Search for the cell housing the specified text and yield its [X, Y] center coordinate. 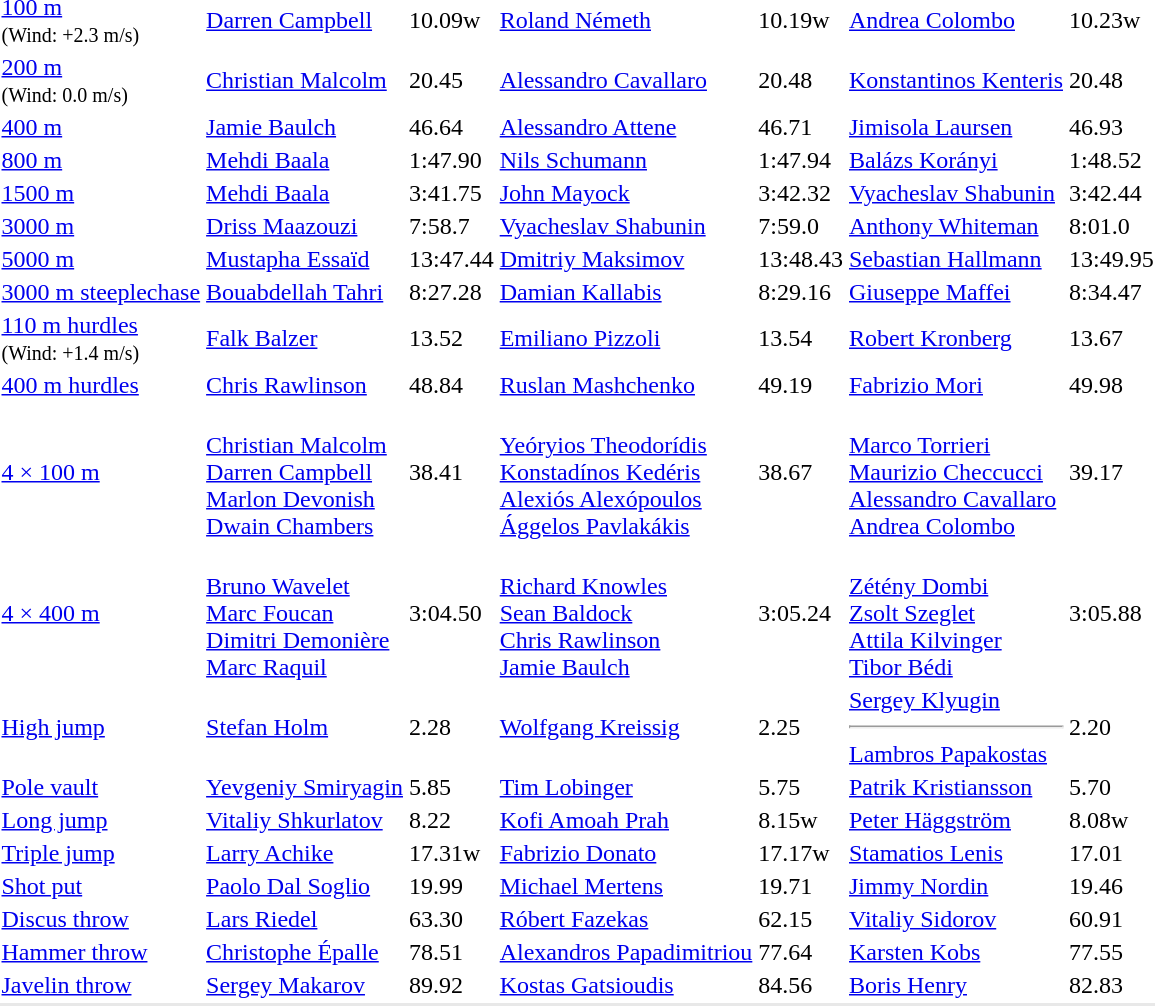
77.55 [1111, 952]
Fabrizio Mori [956, 385]
Richard KnowlesSean BaldockChris RawlinsonJamie Baulch [626, 613]
46.93 [1111, 127]
19.99 [452, 886]
Emiliano Pizzoli [626, 338]
Driss Maazouzi [305, 226]
3:05.88 [1111, 613]
4 × 100 m [101, 472]
Vitaliy Shkurlatov [305, 820]
Javelin throw [101, 985]
110 m hurdles(Wind: +1.4 m/s) [101, 338]
8:29.16 [801, 292]
62.15 [801, 919]
89.92 [452, 985]
3000 m steeplechase [101, 292]
Anthony Whiteman [956, 226]
Bouabdellah Tahri [305, 292]
1:48.52 [1111, 160]
46.71 [801, 127]
60.91 [1111, 919]
Dmitriy Maksimov [626, 259]
13.52 [452, 338]
3:41.75 [452, 193]
Damian Kallabis [626, 292]
Stamatios Lenis [956, 853]
Larry Achike [305, 853]
Yevgeniy Smiryagin [305, 787]
Michael Mertens [626, 886]
Pole vault [101, 787]
8.08w [1111, 820]
20.45 [452, 80]
38.41 [452, 472]
3:04.50 [452, 613]
46.64 [452, 127]
17.17w [801, 853]
Triple jump [101, 853]
Tim Lobinger [626, 787]
82.83 [1111, 985]
Chris Rawlinson [305, 385]
Christophe Épalle [305, 952]
39.17 [1111, 472]
1500 m [101, 193]
8:27.28 [452, 292]
8.15w [801, 820]
5.75 [801, 787]
Zétény DombiZsolt SzegletAttila KilvingerTibor Bédi [956, 613]
Vitaliy Sidorov [956, 919]
5.85 [452, 787]
800 m [101, 160]
Wolfgang Kreissig [626, 727]
Discus throw [101, 919]
Balázs Korányi [956, 160]
Falk Balzer [305, 338]
63.30 [452, 919]
13.54 [801, 338]
5000 m [101, 259]
400 m [101, 127]
Sebastian Hallmann [956, 259]
Lars Riedel [305, 919]
3:42.32 [801, 193]
Alessandro Attene [626, 127]
Shot put [101, 886]
77.64 [801, 952]
5.70 [1111, 787]
Boris Henry [956, 985]
Patrik Kristiansson [956, 787]
Jimisola Laursen [956, 127]
2.28 [452, 727]
3:05.24 [801, 613]
Jimmy Nordin [956, 886]
Giuseppe Maffei [956, 292]
49.19 [801, 385]
13.67 [1111, 338]
Konstantinos Kenteris [956, 80]
Long jump [101, 820]
Bruno WaveletMarc FoucanDimitri DemonièreMarc Raquil [305, 613]
8:34.47 [1111, 292]
8:01.0 [1111, 226]
Christian MalcolmDarren CampbellMarlon DevonishDwain Chambers [305, 472]
38.67 [801, 472]
19.71 [801, 886]
4 × 400 m [101, 613]
49.98 [1111, 385]
2.20 [1111, 727]
1:47.90 [452, 160]
Mustapha Essaïd [305, 259]
Alessandro Cavallaro [626, 80]
Karsten Kobs [956, 952]
78.51 [452, 952]
200 m(Wind: 0.0 m/s) [101, 80]
Ruslan Mashchenko [626, 385]
13:48.43 [801, 259]
Christian Malcolm [305, 80]
Sergey KlyuginLambros Papakostas [956, 727]
19.46 [1111, 886]
Róbert Fazekas [626, 919]
Marco TorrieriMaurizio CheccucciAlessandro CavallaroAndrea Colombo [956, 472]
13:49.95 [1111, 259]
Hammer throw [101, 952]
Alexandros Papadimitriou [626, 952]
High jump [101, 727]
Kostas Gatsioudis [626, 985]
17.31w [452, 853]
Yeóryios TheodorídisKonstadínos KedérisAlexiós AlexópoulosÁggelos Pavlakákis [626, 472]
3000 m [101, 226]
400 m hurdles [101, 385]
Kofi Amoah Prah [626, 820]
Stefan Holm [305, 727]
Robert Kronberg [956, 338]
17.01 [1111, 853]
Jamie Baulch [305, 127]
84.56 [801, 985]
Nils Schumann [626, 160]
Peter Häggström [956, 820]
Paolo Dal Soglio [305, 886]
48.84 [452, 385]
Sergey Makarov [305, 985]
3:42.44 [1111, 193]
1:47.94 [801, 160]
Fabrizio Donato [626, 853]
2.25 [801, 727]
7:58.7 [452, 226]
John Mayock [626, 193]
7:59.0 [801, 226]
8.22 [452, 820]
13:47.44 [452, 259]
